Extract the (X, Y) coordinate from the center of the cell holding the provided text.  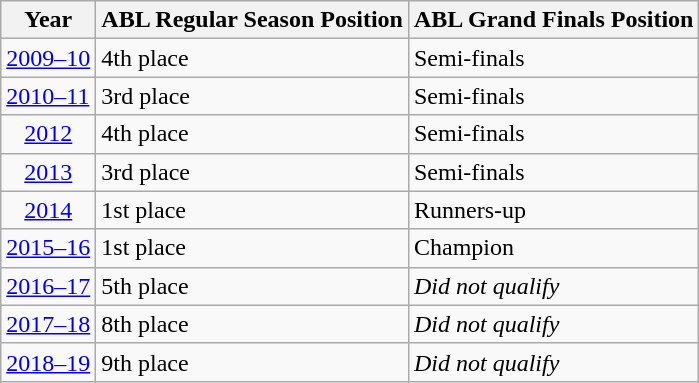
2018–19 (48, 362)
ABL Regular Season Position (252, 20)
2015–16 (48, 248)
5th place (252, 286)
Champion (553, 248)
2013 (48, 172)
2012 (48, 134)
9th place (252, 362)
ABL Grand Finals Position (553, 20)
8th place (252, 324)
2014 (48, 210)
Runners-up (553, 210)
2010–11 (48, 96)
2017–18 (48, 324)
2016–17 (48, 286)
2009–10 (48, 58)
Year (48, 20)
